Return (x, y) of the center of cell containing provided text 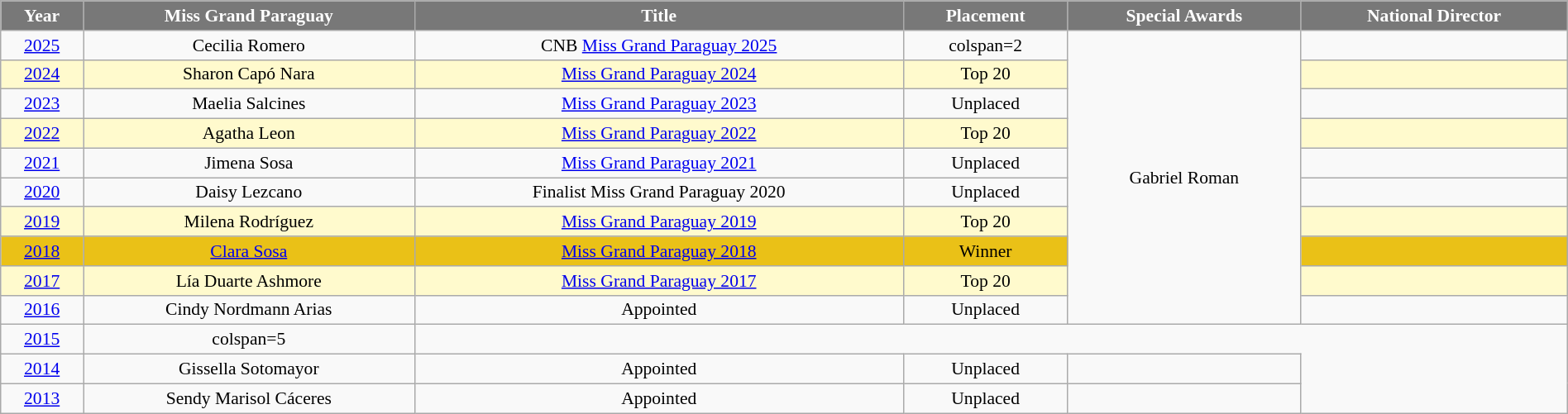
Placement (985, 16)
Special Awards (1184, 16)
colspan=5 (248, 340)
Daisy Lezcano (248, 193)
Jimena Sosa (248, 163)
National Director (1434, 16)
Miss Grand Paraguay (248, 16)
Miss Grand Paraguay 2021 (658, 163)
Lía Duarte Ashmore (248, 281)
2013 (42, 398)
2015 (42, 340)
Cecilia Romero (248, 45)
Gabriel Roman (1184, 178)
2016 (42, 310)
Title (658, 16)
Winner (985, 251)
2023 (42, 104)
2019 (42, 222)
Cindy Nordmann Arias (248, 310)
Miss Grand Paraguay 2017 (658, 281)
2024 (42, 74)
Sendy Marisol Cáceres (248, 398)
Gissella Sotomayor (248, 369)
2022 (42, 134)
Clara Sosa (248, 251)
Miss Grand Paraguay 2024 (658, 74)
CNB Miss Grand Paraguay 2025 (658, 45)
Milena Rodríguez (248, 222)
Sharon Capó Nara (248, 74)
2017 (42, 281)
Finalist Miss Grand Paraguay 2020 (658, 193)
Year (42, 16)
Miss Grand Paraguay 2018 (658, 251)
Agatha Leon (248, 134)
2014 (42, 369)
2020 (42, 193)
Miss Grand Paraguay 2023 (658, 104)
Maelia Salcines (248, 104)
2018 (42, 251)
Miss Grand Paraguay 2022 (658, 134)
Miss Grand Paraguay 2019 (658, 222)
colspan=2 (985, 45)
2021 (42, 163)
2025 (42, 45)
